Search for the cell housing the specified text and yield its [X, Y] center coordinate. 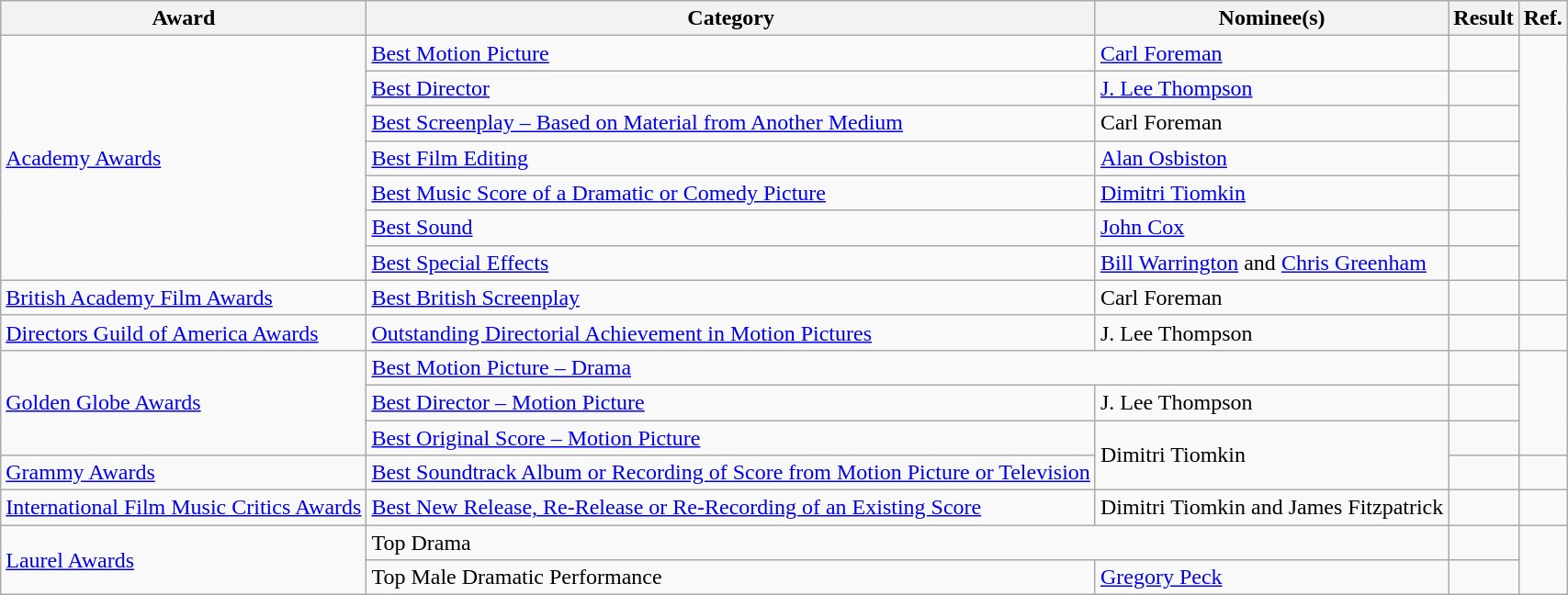
Gregory Peck [1271, 578]
John Cox [1271, 228]
Category [731, 18]
British Academy Film Awards [184, 297]
Result [1483, 18]
Best Original Score – Motion Picture [731, 438]
Best British Screenplay [731, 297]
Directors Guild of America Awards [184, 332]
Best Director [731, 88]
Best Special Effects [731, 263]
Best Soundtrack Album or Recording of Score from Motion Picture or Television [731, 473]
Award [184, 18]
Outstanding Directorial Achievement in Motion Pictures [731, 332]
Best Motion Picture [731, 53]
International Film Music Critics Awards [184, 508]
Best Sound [731, 228]
Best Director – Motion Picture [731, 402]
Bill Warrington and Chris Greenham [1271, 263]
Grammy Awards [184, 473]
Top Male Dramatic Performance [731, 578]
Laurel Awards [184, 560]
Nominee(s) [1271, 18]
Alan Osbiston [1271, 158]
Best Screenplay – Based on Material from Another Medium [731, 123]
Best Film Editing [731, 158]
Academy Awards [184, 158]
Top Drama [908, 543]
Ref. [1543, 18]
Best New Release, Re-Release or Re-Recording of an Existing Score [731, 508]
Best Music Score of a Dramatic or Comedy Picture [731, 193]
Best Motion Picture – Drama [908, 367]
Golden Globe Awards [184, 402]
Dimitri Tiomkin and James Fitzpatrick [1271, 508]
